Determine the [X, Y] coordinate at the center of the cell enclosing the given text.  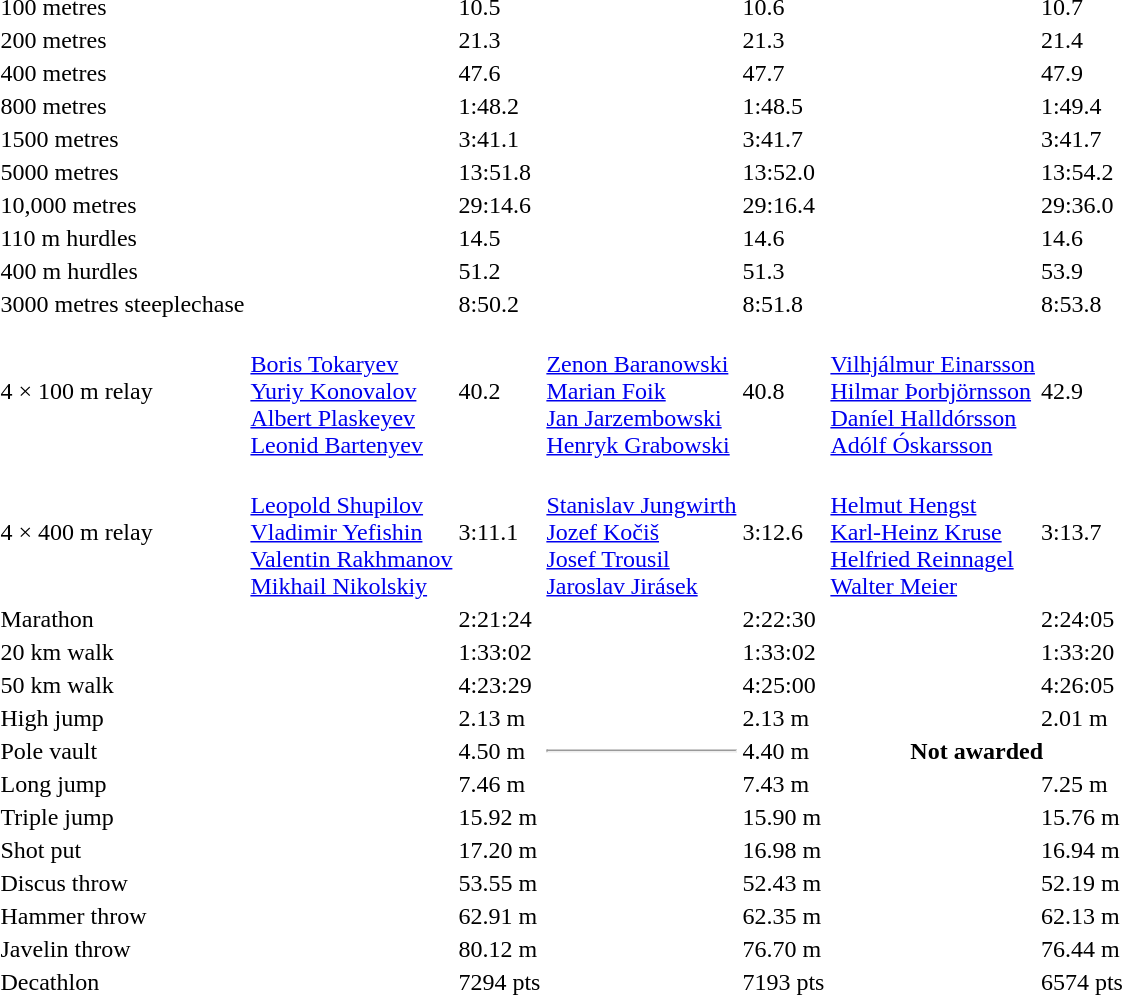
76.70 m [784, 949]
2:21:24 [500, 619]
16.98 m [784, 850]
1:48.2 [500, 106]
3:11.1 [500, 532]
62.35 m [784, 916]
Stanislav JungwirthJozef KočišJosef TrousilJaroslav Jirásek [642, 532]
3:41.1 [500, 139]
15.92 m [500, 817]
29:16.4 [784, 205]
47.7 [784, 73]
7.46 m [500, 784]
47.6 [500, 73]
40.8 [784, 391]
8:50.2 [500, 304]
53.55 m [500, 883]
3:41.7 [784, 139]
7.43 m [784, 784]
51.3 [784, 271]
80.12 m [500, 949]
4:23:29 [500, 685]
51.2 [500, 271]
Helmut HengstKarl-Heinz KruseHelfried ReinnagelWalter Meier [933, 532]
52.43 m [784, 883]
62.91 m [500, 916]
Boris TokaryevYuriy KonovalovAlbert PlaskeyevLeonid Bartenyev [352, 391]
4.50 m [500, 751]
Leopold ShupilovVladimir YefishinValentin RakhmanovMikhail Nikolskiy [352, 532]
13:51.8 [500, 172]
15.90 m [784, 817]
1:48.5 [784, 106]
8:51.8 [784, 304]
14.5 [500, 238]
4.40 m [784, 751]
Zenon BaranowskiMarian FoikJan JarzembowskiHenryk Grabowski [642, 391]
17.20 m [500, 850]
4:25:00 [784, 685]
14.6 [784, 238]
40.2 [500, 391]
3:12.6 [784, 532]
13:52.0 [784, 172]
29:14.6 [500, 205]
Vilhjálmur EinarssonHilmar ÞorbjörnssonDaníel HalldórssonAdólf Óskarsson [933, 391]
2:22:30 [784, 619]
